Provide the (x, y) coordinate of the cell's center where the given text is located.  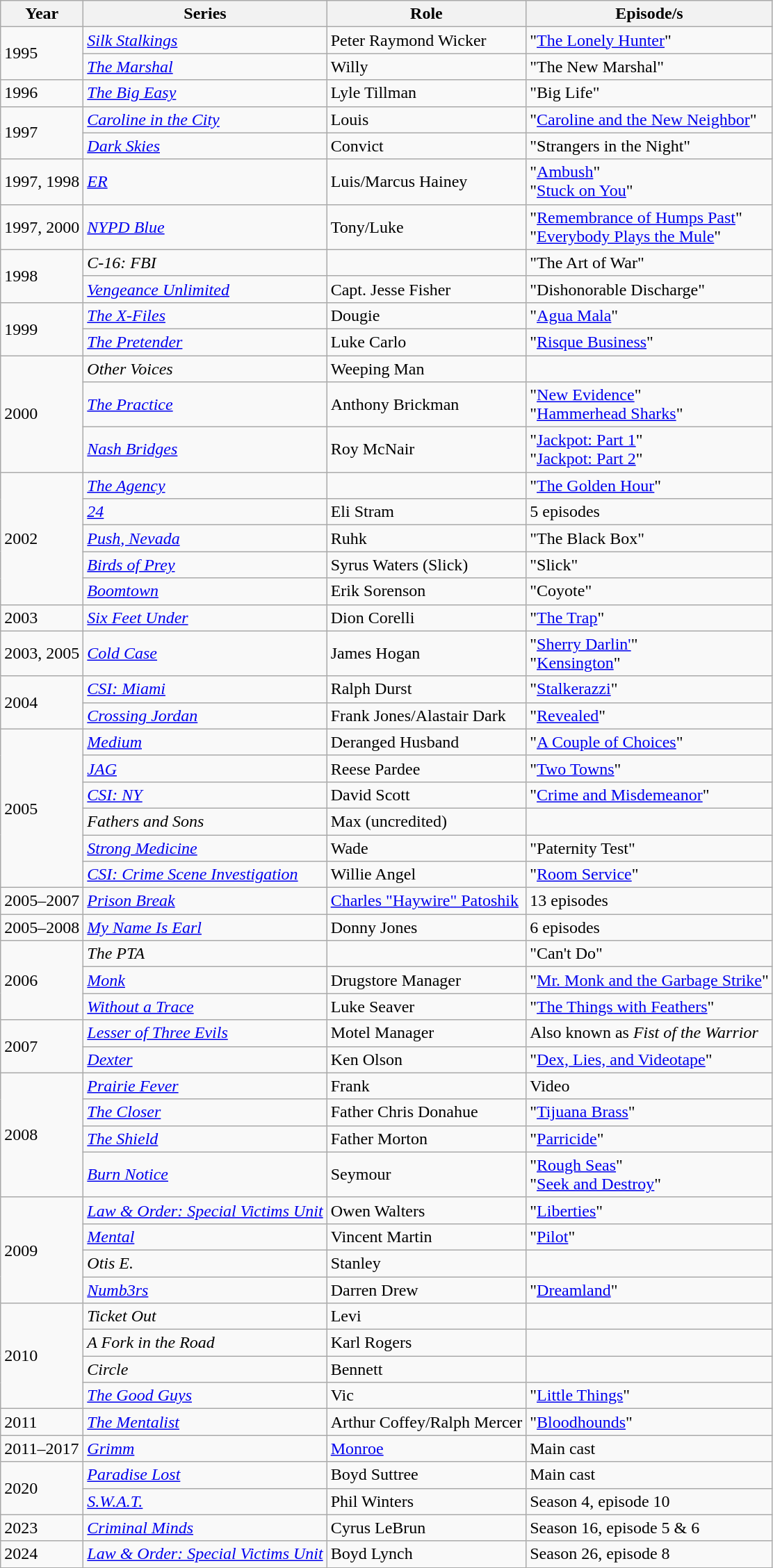
Fathers and Sons (205, 821)
James Hogan (427, 653)
Season 16, episode 5 & 6 (649, 1528)
"Dex, Lies, and Videotape" (649, 1059)
CSI: Miami (205, 689)
"Caroline and the New Neighbor" (649, 119)
1997 (42, 133)
"The Trap" (649, 618)
Syrus Waters (Slick) (427, 565)
Cyrus LeBrun (427, 1528)
The Pretender (205, 342)
Prairie Fever (205, 1086)
Caroline in the City (205, 119)
The X-Files (205, 315)
Lyle Tillman (427, 93)
Tony/Luke (427, 226)
"Paternity Test" (649, 848)
Reese Pardee (427, 768)
"Room Service" (649, 875)
Drugstore Manager (427, 980)
Karl Rogers (427, 1343)
6 episodes (649, 927)
2000 (42, 414)
Ruhk (427, 538)
Silk Stalkings (205, 40)
Eli Stram (427, 512)
"Parricide" (649, 1139)
1995 (42, 53)
Also known as Fist of the Warrior (649, 1033)
Roy McNair (427, 450)
Prison Break (205, 901)
The Closer (205, 1112)
Other Voices (205, 369)
The Big Easy (205, 93)
Darren Drew (427, 1290)
Boyd Lynch (427, 1554)
Vic (427, 1396)
2023 (42, 1528)
Dougie (427, 315)
"The Lonely Hunter" (649, 40)
Vincent Martin (427, 1237)
1998 (42, 276)
Strong Medicine (205, 848)
Vengeance Unlimited (205, 289)
Without a Trace (205, 1007)
Burn Notice (205, 1174)
NYPD Blue (205, 226)
Paradise Lost (205, 1475)
"Tijuana Brass" (649, 1112)
"Rough Seas""Seek and Destroy" (649, 1174)
S.W.A.T. (205, 1501)
Cold Case (205, 653)
Medium (205, 742)
2004 (42, 702)
2005–2008 (42, 927)
"Ambush""Stuck on You" (649, 182)
2005–2007 (42, 901)
Luke Carlo (427, 342)
Owen Walters (427, 1210)
"Two Towns" (649, 768)
"Sherry Darlin'""Kensington" (649, 653)
"The Art of War" (649, 263)
Birds of Prey (205, 565)
Max (uncredited) (427, 821)
Numb3rs (205, 1290)
"Bloodhounds" (649, 1422)
The Agency (205, 486)
Frank Jones/Alastair Dark (427, 716)
"Dreamland" (649, 1290)
2020 (42, 1488)
JAG (205, 768)
"Little Things" (649, 1396)
Weeping Man (427, 369)
Seymour (427, 1174)
2003, 2005 (42, 653)
Donny Jones (427, 927)
CSI: NY (205, 795)
Grimm (205, 1449)
"Agua Mala" (649, 315)
Louis (427, 119)
Series (205, 14)
Monk (205, 980)
Season 4, episode 10 (649, 1501)
Convict (427, 146)
Bennett (427, 1369)
The Good Guys (205, 1396)
The Practice (205, 404)
ER (205, 182)
Ralph Durst (427, 689)
Boyd Suttree (427, 1475)
2024 (42, 1554)
Season 26, episode 8 (649, 1554)
Dark Skies (205, 146)
"Jackpot: Part 1""Jackpot: Part 2" (649, 450)
Erik Sorenson (427, 591)
Video (649, 1086)
5 episodes (649, 512)
Six Feet Under (205, 618)
2011 (42, 1422)
24 (205, 512)
1997, 1998 (42, 182)
Circle (205, 1369)
2006 (42, 980)
Ken Olson (427, 1059)
"The Golden Hour" (649, 486)
Willie Angel (427, 875)
"The Black Box" (649, 538)
Charles "Haywire" Patoshik (427, 901)
Push, Nevada (205, 538)
2005 (42, 808)
Year (42, 14)
13 episodes (649, 901)
"Liberties" (649, 1210)
Frank (427, 1086)
Nash Bridges (205, 450)
Dion Corelli (427, 618)
2008 (42, 1135)
Deranged Husband (427, 742)
Father Morton (427, 1139)
"Mr. Monk and the Garbage Strike" (649, 980)
Motel Manager (427, 1033)
"Crime and Misdemeanor" (649, 795)
The Marshal (205, 67)
Role (427, 14)
2003 (42, 618)
"Can't Do" (649, 954)
1999 (42, 329)
"Strangers in the Night" (649, 146)
2009 (42, 1250)
Luke Seaver (427, 1007)
"Big Life" (649, 93)
"Risque Business" (649, 342)
"New Evidence""Hammerhead Sharks" (649, 404)
Monroe (427, 1449)
Criminal Minds (205, 1528)
"The New Marshal" (649, 67)
A Fork in the Road (205, 1343)
"Pilot" (649, 1237)
The PTA (205, 954)
Stanley (427, 1263)
"Stalkerazzi" (649, 689)
CSI: Crime Scene Investigation (205, 875)
Capt. Jesse Fisher (427, 289)
Mental (205, 1237)
Peter Raymond Wicker (427, 40)
"Revealed" (649, 716)
My Name Is Earl (205, 927)
Arthur Coffey/Ralph Mercer (427, 1422)
"Coyote" (649, 591)
"Dishonorable Discharge" (649, 289)
The Mentalist (205, 1422)
2002 (42, 538)
Anthony Brickman (427, 404)
Boomtown (205, 591)
David Scott (427, 795)
Father Chris Donahue (427, 1112)
Luis/Marcus Hainey (427, 182)
Lesser of Three Evils (205, 1033)
Levi (427, 1317)
Ticket Out (205, 1317)
"Slick" (649, 565)
Otis E. (205, 1263)
Crossing Jordan (205, 716)
2011–2017 (42, 1449)
Dexter (205, 1059)
"The Things with Feathers" (649, 1007)
Episode/s (649, 14)
"A Couple of Choices" (649, 742)
"Remembrance of Humps Past""Everybody Plays the Mule" (649, 226)
C-16: FBI (205, 263)
2010 (42, 1356)
2007 (42, 1046)
Willy (427, 67)
Wade (427, 848)
1996 (42, 93)
Phil Winters (427, 1501)
1997, 2000 (42, 226)
The Shield (205, 1139)
